Locate the cell with the specified text and output its [x, y] center coordinate. 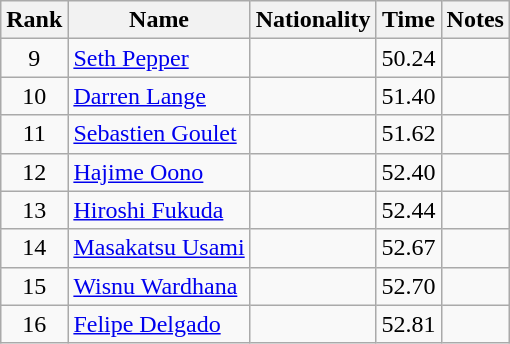
Hiroshi Fukuda [159, 210]
15 [34, 286]
Masakatsu Usami [159, 248]
9 [34, 58]
13 [34, 210]
Rank [34, 20]
Hajime Oono [159, 172]
52.44 [408, 210]
52.81 [408, 324]
50.24 [408, 58]
12 [34, 172]
52.70 [408, 286]
51.62 [408, 134]
Notes [475, 20]
14 [34, 248]
Seth Pepper [159, 58]
Sebastien Goulet [159, 134]
Time [408, 20]
10 [34, 96]
Name [159, 20]
52.40 [408, 172]
Felipe Delgado [159, 324]
Wisnu Wardhana [159, 286]
Nationality [313, 20]
16 [34, 324]
51.40 [408, 96]
11 [34, 134]
52.67 [408, 248]
Darren Lange [159, 96]
